Return [X, Y] of the center of cell containing provided text 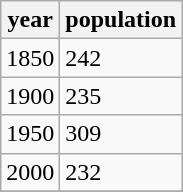
1900 [30, 96]
year [30, 20]
1950 [30, 134]
232 [121, 172]
population [121, 20]
235 [121, 96]
2000 [30, 172]
309 [121, 134]
1850 [30, 58]
242 [121, 58]
